Extract the (X, Y) coordinate from the center of the cell holding the provided text.  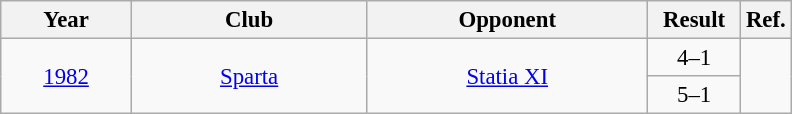
Result (694, 20)
4–1 (694, 58)
1982 (66, 76)
Club (249, 20)
Opponent (508, 20)
5–1 (694, 95)
Sparta (249, 76)
Year (66, 20)
Ref. (766, 20)
Statia XI (508, 76)
